Detect which cell encompasses the target text, then output its (X, Y) center coordinate. 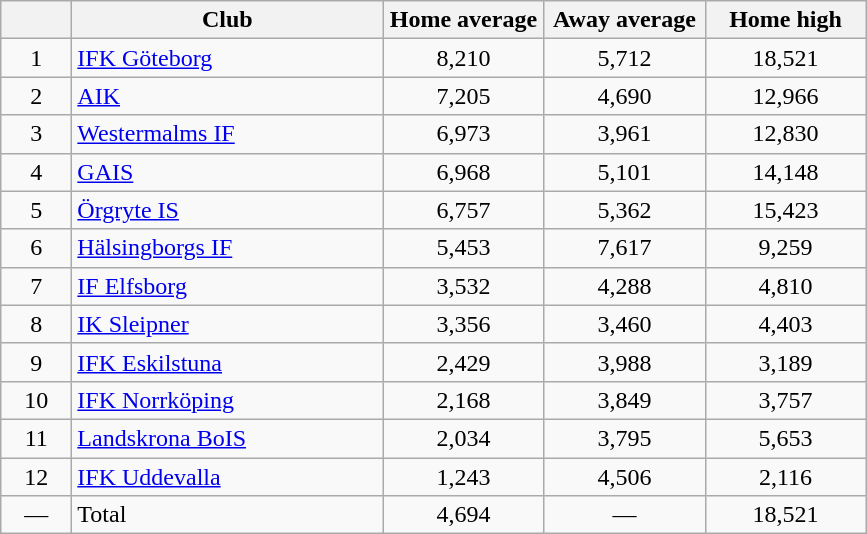
8 (36, 324)
Away average (624, 20)
2,034 (464, 438)
4,288 (624, 286)
4,403 (786, 324)
4 (36, 172)
6,757 (464, 210)
8,210 (464, 58)
3,795 (624, 438)
Örgryte IS (228, 210)
12,830 (786, 134)
3,460 (624, 324)
12 (36, 477)
6,968 (464, 172)
5 (36, 210)
Hälsingborgs IF (228, 248)
7,617 (624, 248)
IFK Norrköping (228, 400)
IK Sleipner (228, 324)
7 (36, 286)
5,453 (464, 248)
5,653 (786, 438)
2,116 (786, 477)
11 (36, 438)
Club (228, 20)
4,810 (786, 286)
4,690 (624, 96)
2,429 (464, 362)
15,423 (786, 210)
4,506 (624, 477)
2,168 (464, 400)
IFK Göteborg (228, 58)
3,356 (464, 324)
Landskrona BoIS (228, 438)
14,148 (786, 172)
9,259 (786, 248)
Westermalms IF (228, 134)
3,532 (464, 286)
3,961 (624, 134)
5,101 (624, 172)
IFK Uddevalla (228, 477)
IF Elfsborg (228, 286)
10 (36, 400)
6,973 (464, 134)
12,966 (786, 96)
IFK Eskilstuna (228, 362)
AIK (228, 96)
6 (36, 248)
5,362 (624, 210)
3,988 (624, 362)
1,243 (464, 477)
3,189 (786, 362)
Home average (464, 20)
Home high (786, 20)
5,712 (624, 58)
2 (36, 96)
1 (36, 58)
3,849 (624, 400)
3,757 (786, 400)
4,694 (464, 515)
7,205 (464, 96)
3 (36, 134)
GAIS (228, 172)
Total (228, 515)
9 (36, 362)
